From the cell containing the given text, extract its center point as [X, Y] coordinate. 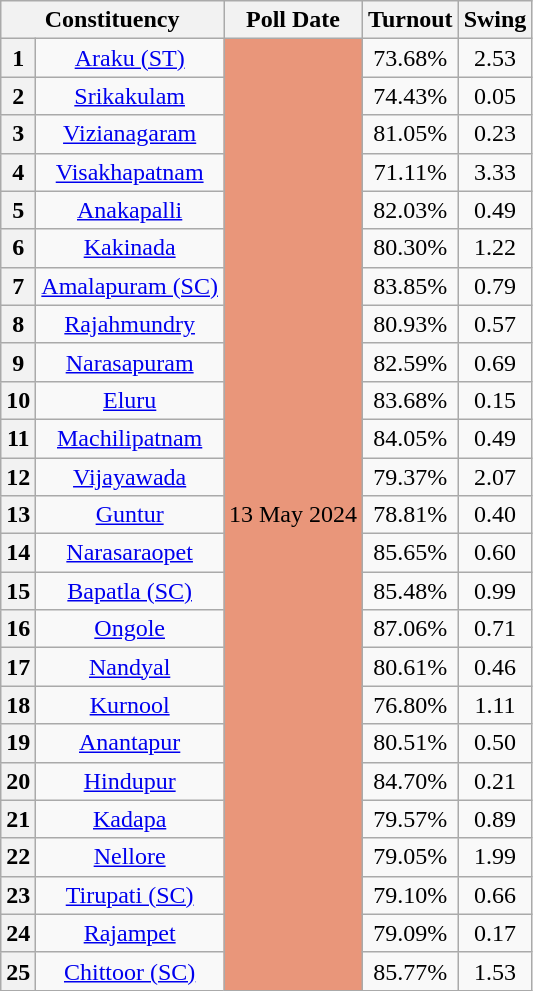
Vijayawada [130, 477]
0.40 [495, 515]
20 [18, 781]
79.10% [411, 895]
Bapatla (SC) [130, 591]
79.05% [411, 857]
Poll Date [294, 20]
0.23 [495, 134]
0.57 [495, 324]
Eluru [130, 400]
Machilipatnam [130, 438]
84.70% [411, 781]
79.57% [411, 819]
1.22 [495, 248]
2.07 [495, 477]
7 [18, 286]
0.46 [495, 667]
0.79 [495, 286]
0.99 [495, 591]
0.71 [495, 629]
Nandyal [130, 667]
Chittoor (SC) [130, 971]
24 [18, 933]
Narasapuram [130, 362]
10 [18, 400]
17 [18, 667]
9 [18, 362]
1 [18, 58]
Araku (ST) [130, 58]
83.85% [411, 286]
3 [18, 134]
21 [18, 819]
Anantapur [130, 743]
79.37% [411, 477]
85.65% [411, 553]
Kurnool [130, 705]
23 [18, 895]
4 [18, 172]
1.99 [495, 857]
74.43% [411, 96]
11 [18, 438]
12 [18, 477]
13 May 2024 [294, 515]
71.11% [411, 172]
13 [18, 515]
Hindupur [130, 781]
76.80% [411, 705]
0.60 [495, 553]
Kakinada [130, 248]
0.89 [495, 819]
0.15 [495, 400]
1.11 [495, 705]
Narasaraopet [130, 553]
Kadapa [130, 819]
80.61% [411, 667]
85.77% [411, 971]
5 [18, 210]
0.69 [495, 362]
Swing [495, 20]
Tirupati (SC) [130, 895]
82.03% [411, 210]
Constituency [112, 20]
Rajampet [130, 933]
2 [18, 96]
0.05 [495, 96]
87.06% [411, 629]
15 [18, 591]
0.21 [495, 781]
3.33 [495, 172]
83.68% [411, 400]
Rajahmundry [130, 324]
19 [18, 743]
Srikakulam [130, 96]
Nellore [130, 857]
8 [18, 324]
0.66 [495, 895]
22 [18, 857]
1.53 [495, 971]
81.05% [411, 134]
84.05% [411, 438]
Turnout [411, 20]
Guntur [130, 515]
0.17 [495, 933]
80.51% [411, 743]
14 [18, 553]
0.50 [495, 743]
16 [18, 629]
80.30% [411, 248]
Vizianagaram [130, 134]
79.09% [411, 933]
6 [18, 248]
2.53 [495, 58]
82.59% [411, 362]
85.48% [411, 591]
Ongole [130, 629]
73.68% [411, 58]
Anakapalli [130, 210]
80.93% [411, 324]
18 [18, 705]
Visakhapatnam [130, 172]
25 [18, 971]
78.81% [411, 515]
Amalapuram (SC) [130, 286]
